From the cell containing the given text, extract its center point as [x, y] coordinate. 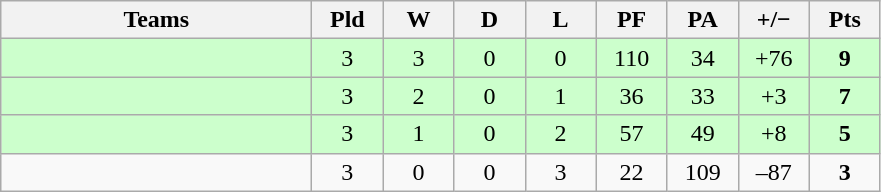
36 [632, 96]
109 [702, 172]
+8 [774, 134]
22 [632, 172]
D [490, 20]
9 [844, 58]
33 [702, 96]
L [560, 20]
+/− [774, 20]
57 [632, 134]
W [418, 20]
+76 [774, 58]
+3 [774, 96]
–87 [774, 172]
110 [632, 58]
7 [844, 96]
Teams [156, 20]
PA [702, 20]
49 [702, 134]
Pts [844, 20]
34 [702, 58]
PF [632, 20]
5 [844, 134]
Pld [348, 20]
